From the cell containing the given text, extract its center point as [x, y] coordinate. 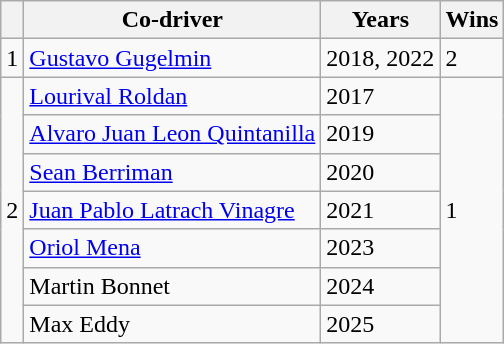
Alvaro Juan Leon Quintanilla [172, 134]
Juan Pablo Latrach Vinagre [172, 210]
2023 [380, 248]
2021 [380, 210]
Gustavo Gugelmin [172, 58]
2025 [380, 324]
Wins [472, 20]
Co-driver [172, 20]
2024 [380, 286]
Years [380, 20]
2019 [380, 134]
2020 [380, 172]
Sean Berriman [172, 172]
2017 [380, 96]
Max Eddy [172, 324]
Oriol Mena [172, 248]
Lourival Roldan [172, 96]
2018, 2022 [380, 58]
Martin Bonnet [172, 286]
